Detect which cell encompasses the target text, then output its [x, y] center coordinate. 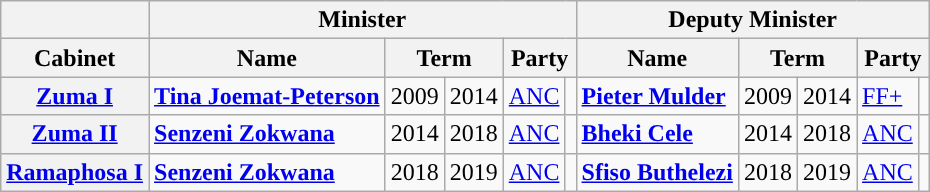
Cabinet [75, 58]
Deputy Minister [752, 20]
Bheki Cele [657, 134]
Pieter Mulder [657, 96]
Minister [363, 20]
Tina Joemat-Peterson [268, 96]
Zuma I [75, 96]
Zuma II [75, 134]
FF+ [888, 96]
Sfiso Buthelezi [657, 172]
Ramaphosa I [75, 172]
